Locate the cell with the specified text and output its (X, Y) center coordinate. 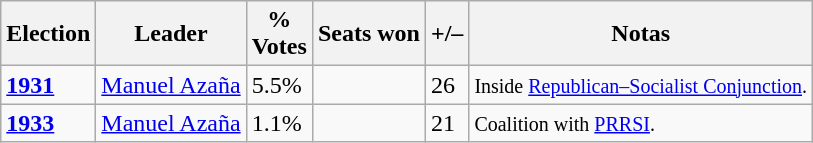
1.1% (279, 123)
Seats won (368, 34)
1931 (48, 85)
1933 (48, 123)
5.5% (279, 85)
Election (48, 34)
26 (446, 85)
Coalition with PRRSI. (641, 123)
Leader (171, 34)
21 (446, 123)
Inside Republican–Socialist Conjunction. (641, 85)
+/– (446, 34)
Notas (641, 34)
%Votes (279, 34)
